From the cell containing the given text, extract its center point as [x, y] coordinate. 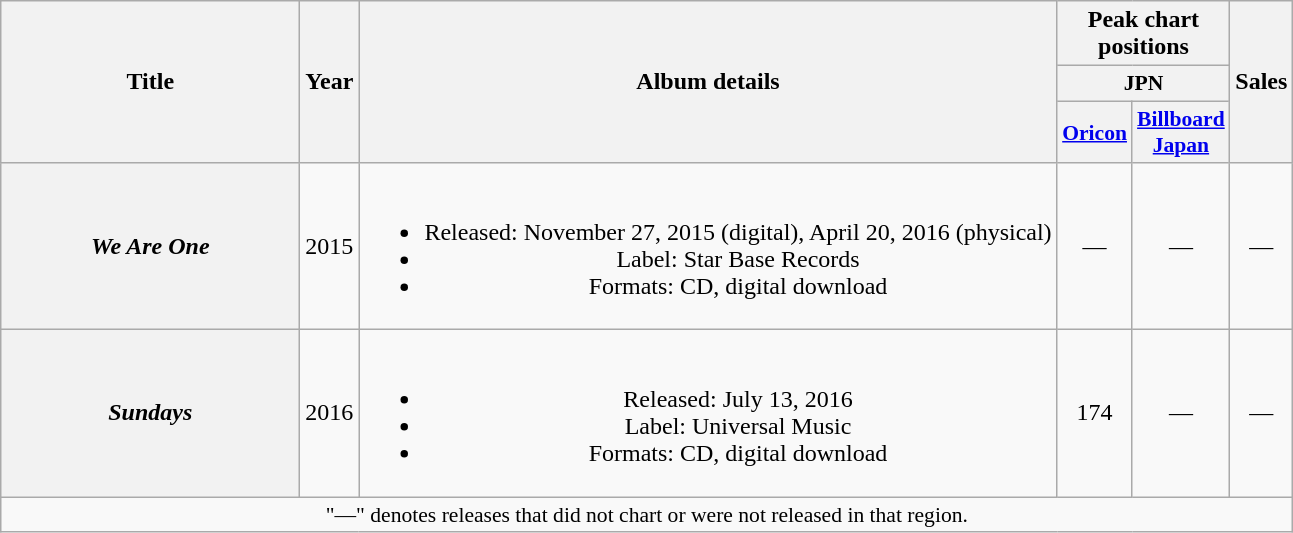
Released: July 13, 2016Label: Universal MusicFormats: CD, digital download [708, 414]
Peak chart positions [1144, 34]
Released: November 27, 2015 (digital), April 20, 2016 (physical)Label: Star Base RecordsFormats: CD, digital download [708, 246]
2016 [330, 414]
Billboard Japan [1181, 132]
2015 [330, 246]
Sundays [150, 414]
Title [150, 82]
Oricon [1094, 132]
"—" denotes releases that did not chart or were not released in that region. [647, 515]
Year [330, 82]
Album details [708, 82]
174 [1094, 414]
We Are One [150, 246]
Sales [1262, 82]
JPN [1144, 84]
